Detect which cell encompasses the target text, then output its [x, y] center coordinate. 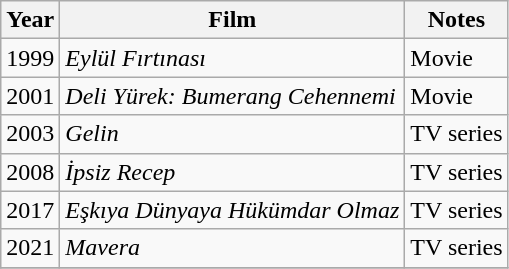
2017 [30, 210]
Deli Yürek: Bumerang Cehennemi [232, 96]
Eşkıya Dünyaya Hükümdar Olmaz [232, 210]
Year [30, 20]
2003 [30, 134]
Gelin [232, 134]
Mavera [232, 248]
Notes [456, 20]
2021 [30, 248]
Eylül Fırtınası [232, 58]
1999 [30, 58]
Film [232, 20]
İpsiz Recep [232, 172]
2001 [30, 96]
2008 [30, 172]
